Identify which cell holds the provided text, then report its [X, Y] central coordinate. 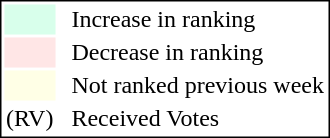
Increase in ranking [198, 19]
Not ranked previous week [198, 85]
(RV) [29, 119]
Decrease in ranking [198, 53]
Received Votes [198, 119]
